From the cell containing the given text, extract its center point as (x, y) coordinate. 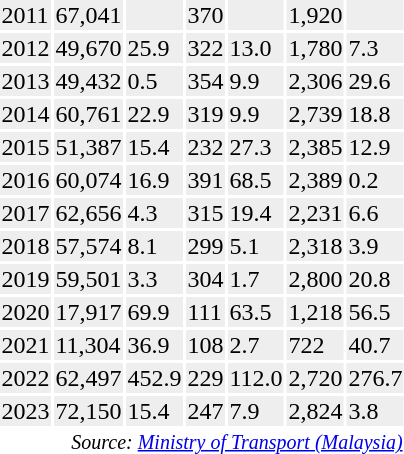
25.9 (154, 48)
2,385 (316, 147)
2013 (26, 81)
276.7 (376, 378)
67,041 (88, 15)
2022 (26, 378)
60,074 (88, 180)
20.8 (376, 279)
56.5 (376, 312)
8.1 (154, 246)
0.5 (154, 81)
1,920 (316, 15)
57,574 (88, 246)
4.3 (154, 213)
3.9 (376, 246)
2,389 (316, 180)
2011 (26, 15)
232 (206, 147)
2012 (26, 48)
12.9 (376, 147)
27.3 (256, 147)
2,318 (316, 246)
2,800 (316, 279)
62,497 (88, 378)
69.9 (154, 312)
1,780 (316, 48)
722 (316, 345)
112.0 (256, 378)
2021 (26, 345)
2014 (26, 114)
11,304 (88, 345)
315 (206, 213)
62,656 (88, 213)
68.5 (256, 180)
2017 (26, 213)
2019 (26, 279)
319 (206, 114)
3.8 (376, 411)
49,670 (88, 48)
2,231 (316, 213)
40.7 (376, 345)
2.7 (256, 345)
2,739 (316, 114)
18.8 (376, 114)
5.1 (256, 246)
2,720 (316, 378)
1,218 (316, 312)
17,917 (88, 312)
2016 (26, 180)
63.5 (256, 312)
16.9 (154, 180)
299 (206, 246)
72,150 (88, 411)
49,432 (88, 81)
22.9 (154, 114)
108 (206, 345)
322 (206, 48)
229 (206, 378)
0.2 (376, 180)
2020 (26, 312)
2023 (26, 411)
3.3 (154, 279)
29.6 (376, 81)
36.9 (154, 345)
7.3 (376, 48)
2018 (26, 246)
391 (206, 180)
354 (206, 81)
111 (206, 312)
1.7 (256, 279)
247 (206, 411)
60,761 (88, 114)
370 (206, 15)
304 (206, 279)
6.6 (376, 213)
2,306 (316, 81)
452.9 (154, 378)
59,501 (88, 279)
2015 (26, 147)
51,387 (88, 147)
7.9 (256, 411)
13.0 (256, 48)
19.4 (256, 213)
2,824 (316, 411)
